From the cell containing the given text, extract its center point as (x, y) coordinate. 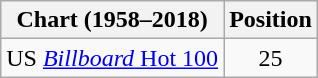
Chart (1958–2018) (112, 20)
Position (271, 20)
US Billboard Hot 100 (112, 58)
25 (271, 58)
